Find where the given text appears and provide that cell's center as [X, Y] coordinate. 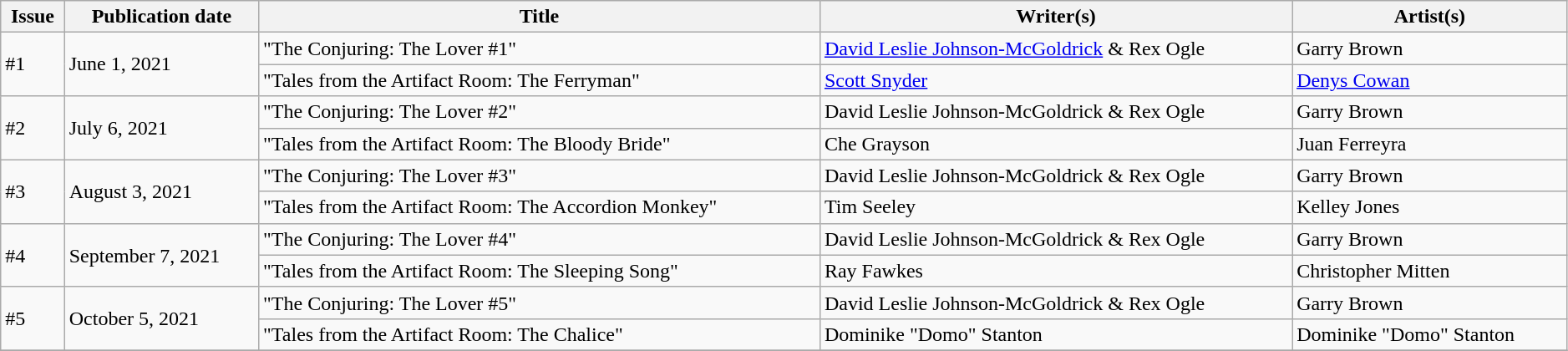
#5 [33, 318]
"The Conjuring: The Lover #4" [540, 239]
Scott Snyder [1056, 80]
September 7, 2021 [161, 255]
Writer(s) [1056, 17]
Artist(s) [1430, 17]
#3 [33, 191]
"Tales from the Artifact Room: The Ferryman" [540, 80]
"The Conjuring: The Lover #3" [540, 175]
"Tales from the Artifact Room: The Chalice" [540, 334]
October 5, 2021 [161, 318]
Ray Fawkes [1056, 271]
"Tales from the Artifact Room: The Accordion Monkey" [540, 207]
Title [540, 17]
Kelley Jones [1430, 207]
Juan Ferreyra [1430, 144]
"The Conjuring: The Lover #5" [540, 303]
Denys Cowan [1430, 80]
"Tales from the Artifact Room: The Bloody Bride" [540, 144]
Issue [33, 17]
Publication date [161, 17]
"The Conjuring: The Lover #2" [540, 112]
July 6, 2021 [161, 128]
August 3, 2021 [161, 191]
June 1, 2021 [161, 64]
"The Conjuring: The Lover #1" [540, 48]
Christopher Mitten [1430, 271]
#2 [33, 128]
Tim Seeley [1056, 207]
#1 [33, 64]
Che Grayson [1056, 144]
"Tales from the Artifact Room: The Sleeping Song" [540, 271]
#4 [33, 255]
